Identify which cell holds the provided text, then report its [x, y] central coordinate. 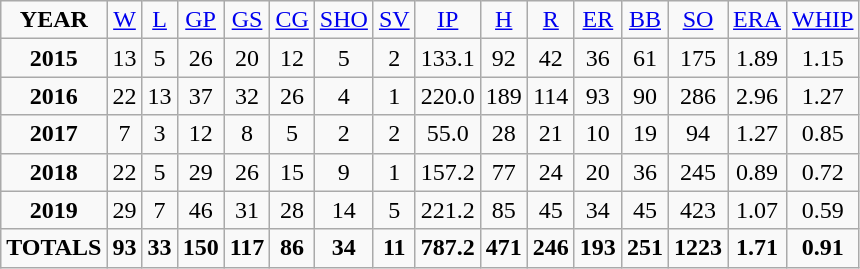
0.72 [823, 172]
245 [698, 172]
W [124, 20]
77 [504, 172]
WHIP [823, 20]
3 [160, 134]
2017 [54, 134]
85 [504, 210]
BB [644, 20]
114 [550, 96]
2019 [54, 210]
8 [247, 134]
IP [448, 20]
1.71 [758, 248]
31 [247, 210]
ERA [758, 20]
10 [598, 134]
61 [644, 58]
1.15 [823, 58]
0.59 [823, 210]
189 [504, 96]
246 [550, 248]
42 [550, 58]
94 [698, 134]
R [550, 20]
CG [292, 20]
423 [698, 210]
92 [504, 58]
471 [504, 248]
19 [644, 134]
251 [644, 248]
133.1 [448, 58]
9 [344, 172]
1.89 [758, 58]
37 [200, 96]
193 [598, 248]
220.0 [448, 96]
55.0 [448, 134]
2018 [54, 172]
H [504, 20]
90 [644, 96]
GS [247, 20]
2016 [54, 96]
21 [550, 134]
SV [394, 20]
221.2 [448, 210]
86 [292, 248]
GP [200, 20]
YEAR [54, 20]
SHO [344, 20]
0.89 [758, 172]
32 [247, 96]
2.96 [758, 96]
46 [200, 210]
11 [394, 248]
L [160, 20]
286 [698, 96]
4 [344, 96]
ER [598, 20]
117 [247, 248]
1223 [698, 248]
150 [200, 248]
157.2 [448, 172]
1.07 [758, 210]
787.2 [448, 248]
0.91 [823, 248]
0.85 [823, 134]
14 [344, 210]
33 [160, 248]
SO [698, 20]
15 [292, 172]
24 [550, 172]
TOTALS [54, 248]
2015 [54, 58]
175 [698, 58]
